Determine the [x, y] coordinate at the center of the cell enclosing the given text.  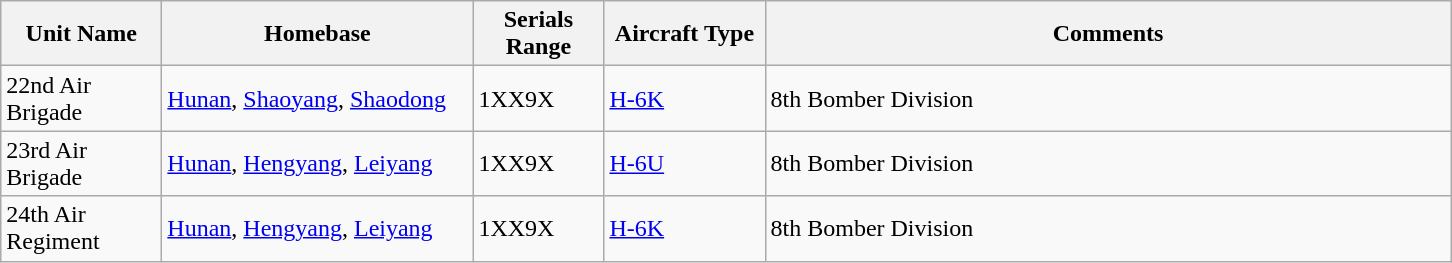
Comments [1108, 34]
Homebase [318, 34]
Aircraft Type [684, 34]
Hunan, Shaoyang, Shaodong [318, 98]
H-6U [684, 164]
24th Air Regiment [82, 228]
Unit Name [82, 34]
Serials Range [538, 34]
22nd Air Brigade [82, 98]
23rd Air Brigade [82, 164]
